Return (X, Y) of the center of cell containing provided text 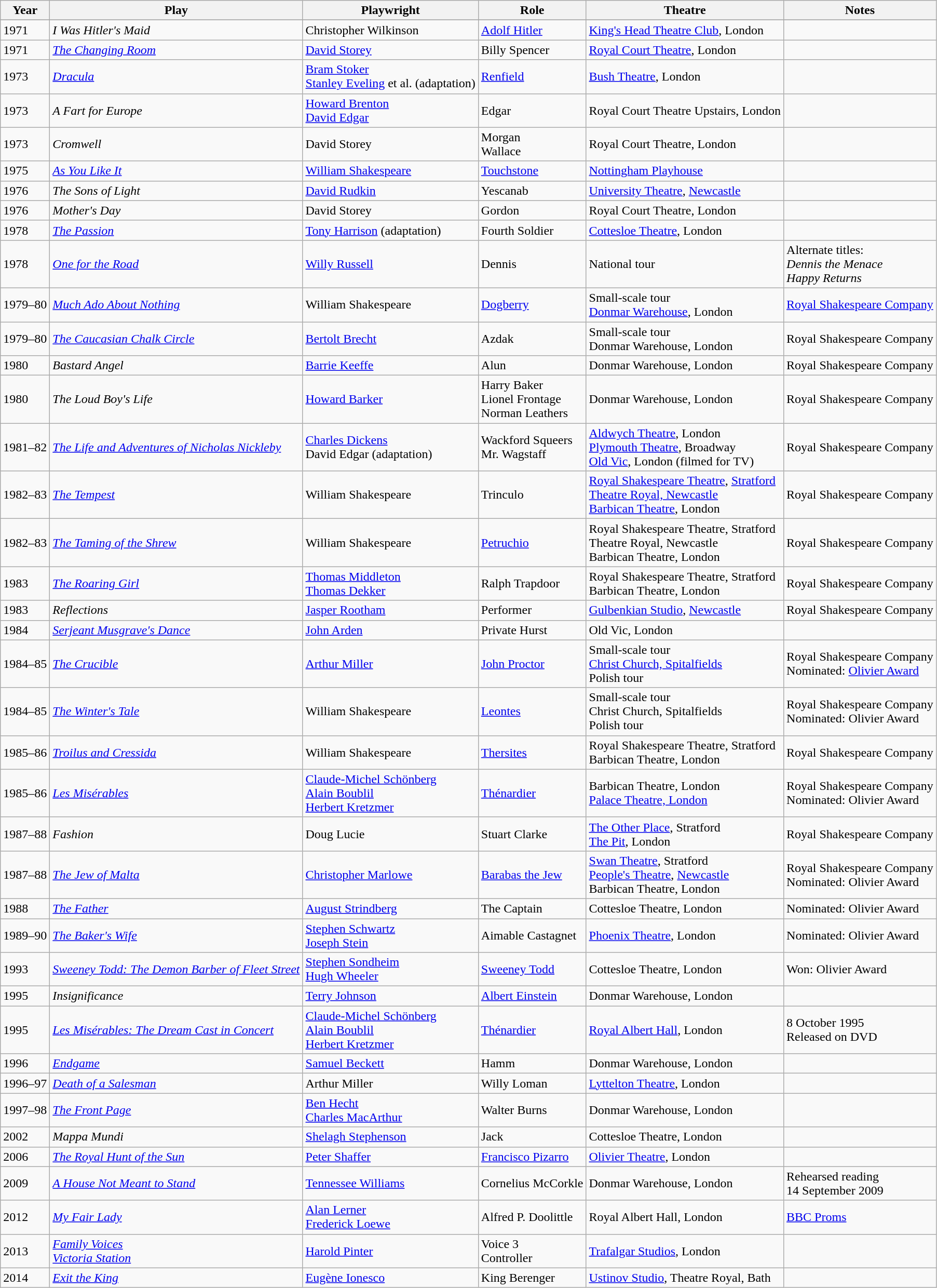
Les Misérables (176, 793)
One for the Road (176, 264)
A House Not Meant to Stand (176, 1183)
Fashion (176, 834)
Alan LernerFrederick Loewe (390, 1217)
The Other Place, Stratford The Pit, London (685, 834)
Bush Theatre, London (685, 77)
Francisco Pizarro (532, 1157)
Voice 3Controller (532, 1251)
Harold Pinter (390, 1251)
Wackford SqueersMr. Wagstaff (532, 447)
Ustinov Studio, Theatre Royal, Bath (685, 1278)
Doug Lucie (390, 834)
Trinculo (532, 495)
Cornelius McCorkle (532, 1183)
Dennis (532, 264)
Christopher Marlowe (390, 875)
Thersites (532, 752)
University Theatre, Newcastle (685, 191)
1997–98 (25, 1110)
Aimable Castagnet (532, 935)
Cromwell (176, 144)
The Changing Room (176, 50)
Won: Olivier Award (860, 969)
Eugène Ionesco (390, 1278)
Play (176, 10)
Samuel Beckett (390, 1064)
Theatre (685, 10)
Peter Shaffer (390, 1157)
As You Like It (176, 171)
Old Vic, London (685, 630)
2013 (25, 1251)
David Rudkin (390, 191)
Mother's Day (176, 210)
Shelagh Stephenson (390, 1137)
National tour (685, 264)
Dracula (176, 77)
1988 (25, 908)
Yescanab (532, 191)
Trafalgar Studios, London (685, 1251)
Hamm (532, 1064)
Edgar (532, 110)
Willy Loman (532, 1083)
Thomas MiddletonThomas Dekker (390, 584)
King's Head Theatre Club, London (685, 30)
Jasper Rootham (390, 610)
BBC Proms (860, 1217)
2009 (25, 1183)
The Tempest (176, 495)
John Proctor (532, 664)
Role (532, 10)
Alternate titles:Dennis the MenaceHappy Returns (860, 264)
Troilus and Cressida (176, 752)
Phoenix Theatre, London (685, 935)
8 October 1995Released on DVD (860, 1030)
1996–97 (25, 1083)
1984 (25, 630)
The Front Page (176, 1110)
Christopher Wilkinson (390, 30)
Mappa Mundi (176, 1137)
Endgame (176, 1064)
Les Misérables: The Dream Cast in Concert (176, 1030)
Dogberry (532, 304)
The Roaring Girl (176, 584)
Bram StokerStanley Eveling et al. (adaptation) (390, 77)
1996 (25, 1064)
Serjeant Musgrave's Dance (176, 630)
Leontes (532, 712)
2014 (25, 1278)
Gulbenkian Studio, Newcastle (685, 610)
2006 (25, 1157)
The Baker's Wife (176, 935)
1989–90 (25, 935)
Much Ado About Nothing (176, 304)
The Royal Hunt of the Sun (176, 1157)
2002 (25, 1137)
Performer (532, 610)
The Jew of Malta (176, 875)
2012 (25, 1217)
Tony Harrison (adaptation) (390, 230)
Harry BakerLionel FrontageNorman Leathers (532, 399)
Stephen SchwartzJoseph Stein (390, 935)
Gordon (532, 210)
Petruchio (532, 543)
Death of a Salesman (176, 1083)
Alfred P. Doolittle (532, 1217)
Touchstone (532, 171)
Walter Burns (532, 1110)
Royal Court Theatre Upstairs, London (685, 110)
The Winter's Tale (176, 712)
Lyttelton Theatre, London (685, 1083)
Morgan Wallace (532, 144)
Nottingham Playhouse (685, 171)
Sweeney Todd (532, 969)
Charles DickensDavid Edgar (adaptation) (390, 447)
Alun (532, 366)
The Taming of the Shrew (176, 543)
Jack (532, 1137)
Adolf Hitler (532, 30)
Bertolt Brecht (390, 339)
Playwright (390, 10)
Ben HechtCharles MacArthur (390, 1110)
King Berenger (532, 1278)
Swan Theatre, StratfordPeople's Theatre, NewcastleBarbican Theatre, London (685, 875)
The Life and Adventures of Nicholas Nickleby (176, 447)
Barabas the Jew (532, 875)
Barrie Keeffe (390, 366)
Albert Einstein (532, 996)
Renfield (532, 77)
The Loud Boy's Life (176, 399)
Bastard Angel (176, 366)
1981–82 (25, 447)
Sweeney Todd: The Demon Barber of Fleet Street (176, 969)
Billy Spencer (532, 50)
The Crucible (176, 664)
1975 (25, 171)
Family VoicesVictoria Station (176, 1251)
Aldwych Theatre, LondonPlymouth Theatre, BroadwayOld Vic, London (filmed for TV) (685, 447)
Stuart Clarke (532, 834)
The Father (176, 908)
Terry Johnson (390, 996)
A Fart for Europe (176, 110)
Reflections (176, 610)
Notes (860, 10)
The Passion (176, 230)
Howard Barker (390, 399)
John Arden (390, 630)
Azdak (532, 339)
Tennessee Williams (390, 1183)
Rehearsed reading14 September 2009 (860, 1183)
The Sons of Light (176, 191)
Olivier Theatre, London (685, 1157)
Ralph Trapdoor (532, 584)
Year (25, 10)
Fourth Soldier (532, 230)
Insignificance (176, 996)
The Captain (532, 908)
My Fair Lady (176, 1217)
August Strindberg (390, 908)
Howard BrentonDavid Edgar (390, 110)
I Was Hitler's Maid (176, 30)
Private Hurst (532, 630)
Barbican Theatre, LondonPalace Theatre, London (685, 793)
Stephen SondheimHugh Wheeler (390, 969)
Willy Russell (390, 264)
The Caucasian Chalk Circle (176, 339)
1993 (25, 969)
Exit the King (176, 1278)
